Scan for the cell matching the given text and deliver its (x, y) coordinate at center. 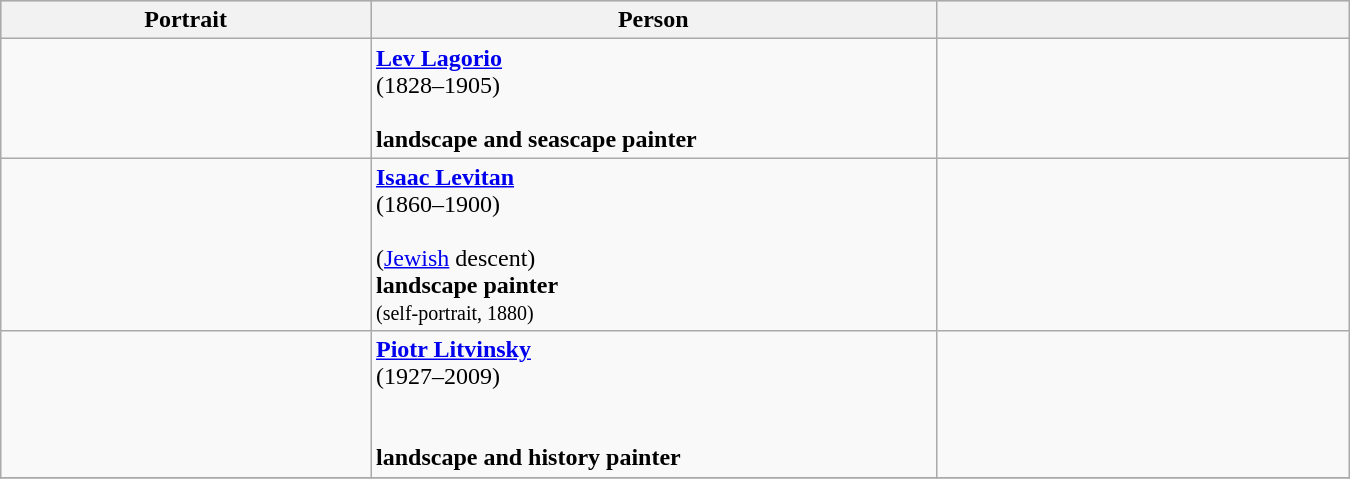
Piotr Litvinsky (1927–2009)landscape and history painter (653, 404)
Person (653, 20)
Isaac Levitan(1860–1900) (Jewish descent)landscape painter(self-portrait, 1880) (653, 244)
Portrait (186, 20)
Lev Lagorio(1828–1905) landscape and seascape painter (653, 98)
